Capture the cell that displays the provided text and extract its [X, Y] central coordinate. 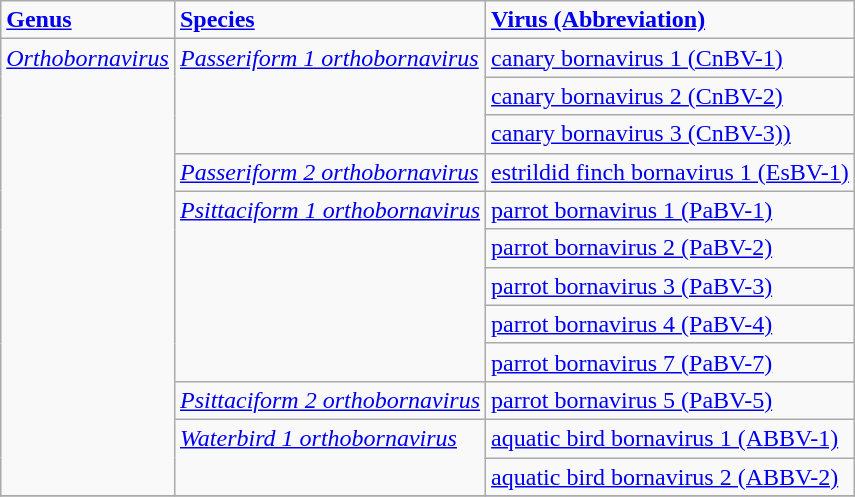
canary bornavirus 2 (CnBV-2) [670, 96]
aquatic bird bornavirus 1 (ABBV-1) [670, 438]
parrot bornavirus 1 (PaBV-1) [670, 210]
Passeriform 2 orthobornavirus [330, 172]
Virus (Abbreviation) [670, 20]
Psittaciform 1 orthobornavirus [330, 286]
Species [330, 20]
canary bornavirus 1 (CnBV-1) [670, 58]
canary bornavirus 3 (CnBV-3)) [670, 134]
Psittaciform 2 orthobornavirus [330, 400]
parrot bornavirus 4 (PaBV-4) [670, 324]
Orthobornavirus [88, 268]
Waterbird 1 orthobornavirus [330, 457]
Genus [88, 20]
aquatic bird bornavirus 2 (ABBV-2) [670, 477]
parrot bornavirus 3 (PaBV-3) [670, 286]
parrot bornavirus 2 (PaBV-2) [670, 248]
estrildid finch bornavirus 1 (EsBV-1) [670, 172]
parrot bornavirus 7 (PaBV-7) [670, 362]
parrot bornavirus 5 (PaBV-5) [670, 400]
Passeriform 1 orthobornavirus [330, 96]
